Find where the given text appears and provide that cell's center as (x, y) coordinate. 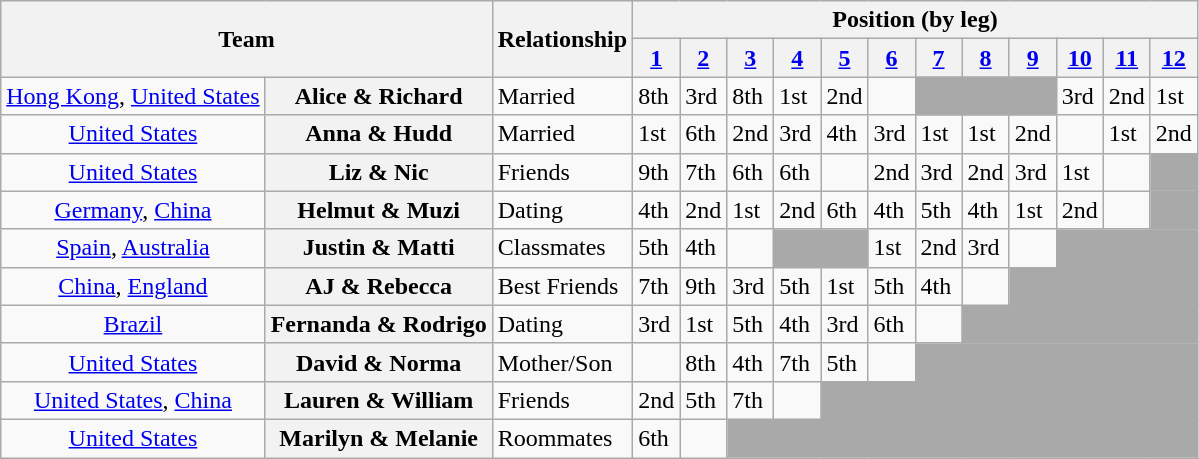
9 (1032, 58)
Germany, China (133, 210)
5 (844, 58)
11 (1126, 58)
Justin & Matti (378, 248)
Liz & Nic (378, 172)
Anna & Hudd (378, 134)
7 (938, 58)
8 (986, 58)
Relationship (562, 39)
Alice & Richard (378, 96)
Fernanda & Rodrigo (378, 324)
Lauren & William (378, 400)
AJ & Rebecca (378, 286)
10 (1080, 58)
China, England (133, 286)
Roommates (562, 438)
Helmut & Muzi (378, 210)
2 (704, 58)
Brazil (133, 324)
David & Norma (378, 362)
4 (798, 58)
6 (892, 58)
Mother/Son (562, 362)
12 (1174, 58)
Marilyn & Melanie (378, 438)
Team (246, 39)
Classmates (562, 248)
Hong Kong, United States (133, 96)
Position (by leg) (916, 20)
1 (656, 58)
Best Friends (562, 286)
3 (750, 58)
Spain, Australia (133, 248)
United States, China (133, 400)
